Pinpoint the cell where the given text exists, returning its [x, y] midpoint coordinate. 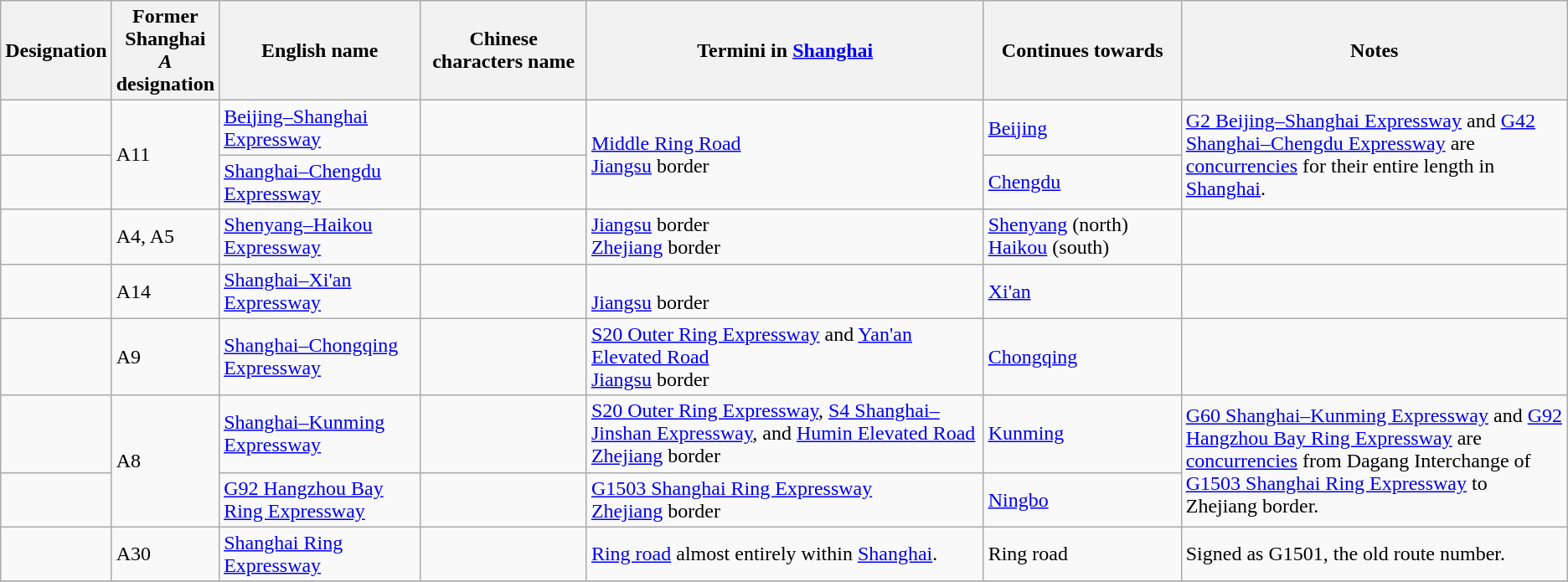
Chengdu [1082, 183]
Signed as G1501, the old route number. [1374, 554]
Shanghai Ring Expressway [320, 554]
Shanghai–Xi'an Expressway [320, 291]
Ningbo [1082, 499]
A9 [165, 357]
Beijing–Shanghai Expressway [320, 127]
English name [320, 50]
Ring road almost entirely within Shanghai. [785, 554]
A11 [165, 155]
G92 Hangzhou Bay Ring Expressway [320, 499]
Xi'an [1082, 291]
Notes [1374, 50]
G1503 Shanghai Ring ExpresswayZhejiang border [785, 499]
Designation [56, 50]
Chongqing [1082, 357]
Beijing [1082, 127]
Former Shanghai A designation [165, 50]
S20 Outer Ring Expressway and Yan'an Elevated RoadJiangsu border [785, 357]
A14 [165, 291]
Shanghai–Chongqing Expressway [320, 357]
Ring road [1082, 554]
S20 Outer Ring Expressway, S4 Shanghai–Jinshan Expressway, and Humin Elevated RoadZhejiang border [785, 434]
Middle Ring RoadJiangsu border [785, 155]
A8 [165, 461]
A30 [165, 554]
Shanghai–Chengdu Expressway [320, 183]
Chinese characters name [504, 50]
A4, A5 [165, 236]
Shenyang–Haikou Expressway [320, 236]
Jiangsu borderZhejiang border [785, 236]
Kunming [1082, 434]
Shenyang (north)Haikou (south) [1082, 236]
Jiangsu border [785, 291]
Continues towards [1082, 50]
Shanghai–Kunming Expressway [320, 434]
Termini in Shanghai [785, 50]
G2 Beijing–Shanghai Expressway and G42 Shanghai–Chengdu Expressway are concurrencies for their entire length in Shanghai. [1374, 155]
